Capture the cell that displays the provided text and extract its [x, y] central coordinate. 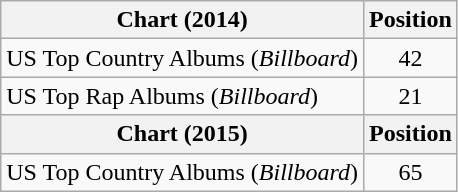
21 [411, 96]
Chart (2014) [182, 20]
65 [411, 172]
42 [411, 58]
US Top Rap Albums (Billboard) [182, 96]
Chart (2015) [182, 134]
